Extract the (x, y) coordinate from the center of the cell holding the provided text.  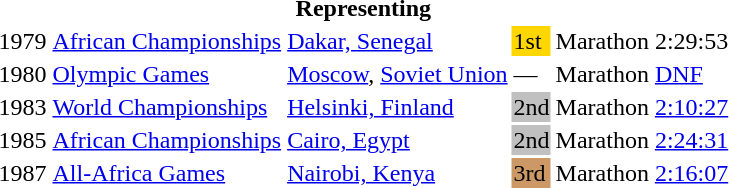
Dakar, Senegal (398, 41)
World Championships (167, 107)
Nairobi, Kenya (398, 173)
DNF (691, 74)
All-Africa Games (167, 173)
— (532, 74)
Helsinki, Finland (398, 107)
Olympic Games (167, 74)
3rd (532, 173)
2:24:31 (691, 140)
Cairo, Egypt (398, 140)
2:29:53 (691, 41)
2:16:07 (691, 173)
Moscow, Soviet Union (398, 74)
1st (532, 41)
2:10:27 (691, 107)
